Find where the given text appears and provide that cell's center as (x, y) coordinate. 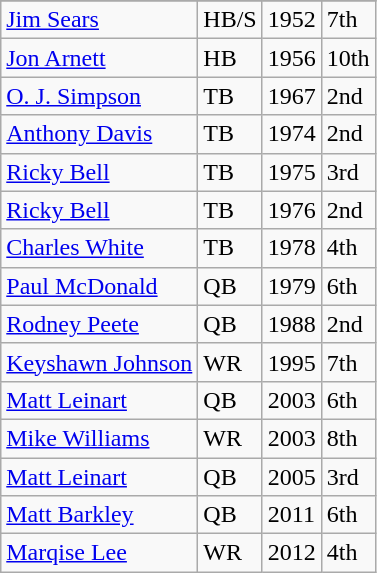
Keyshawn Johnson (100, 362)
2012 (292, 553)
Marqise Lee (100, 553)
2011 (292, 515)
8th (348, 438)
Anthony Davis (100, 134)
1974 (292, 134)
HB (230, 58)
Charles White (100, 248)
2005 (292, 477)
O. J. Simpson (100, 96)
Matt Barkley (100, 515)
Jim Sears (100, 20)
10th (348, 58)
Paul McDonald (100, 286)
1988 (292, 324)
Rodney Peete (100, 324)
HB/S (230, 20)
1995 (292, 362)
Mike Williams (100, 438)
1978 (292, 248)
1956 (292, 58)
1975 (292, 172)
1979 (292, 286)
1976 (292, 210)
1967 (292, 96)
Jon Arnett (100, 58)
1952 (292, 20)
